Search for the cell housing the specified text and yield its (x, y) center coordinate. 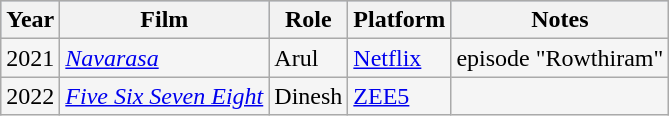
Notes (560, 20)
Platform (400, 20)
Arul (308, 58)
Film (164, 20)
episode "Rowthiram" (560, 58)
2021 (30, 58)
Dinesh (308, 96)
Five Six Seven Eight (164, 96)
Netflix (400, 58)
ZEE5 (400, 96)
Role (308, 20)
2022 (30, 96)
Year (30, 20)
Navarasa (164, 58)
